Detect which cell encompasses the target text, then output its [x, y] center coordinate. 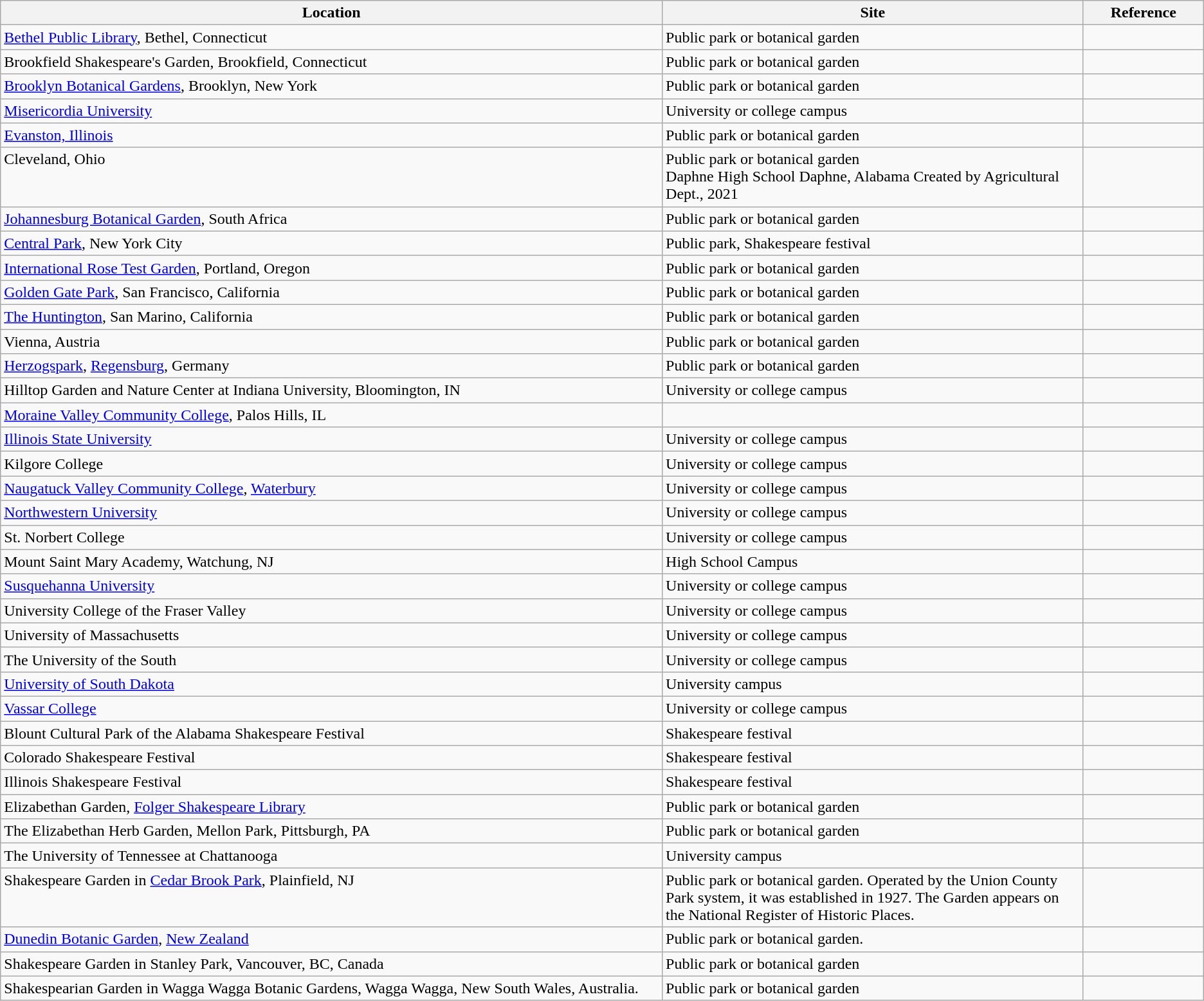
Site [873, 13]
Shakespeare Garden in Stanley Park, Vancouver, BC, Canada [332, 964]
Kilgore College [332, 464]
Hilltop Garden and Nature Center at Indiana University, Bloomington, IN [332, 390]
Elizabethan Garden, Folger Shakespeare Library [332, 807]
Location [332, 13]
Public park or botanical garden. [873, 939]
Vassar College [332, 708]
Mount Saint Mary Academy, Watchung, NJ [332, 562]
University College of the Fraser Valley [332, 611]
Dunedin Botanic Garden, New Zealand [332, 939]
Vienna, Austria [332, 342]
Susquehanna University [332, 586]
Central Park, New York City [332, 243]
Blount Cultural Park of the Alabama Shakespeare Festival [332, 733]
The University of the South [332, 659]
Cleveland, Ohio [332, 177]
University of Massachusetts [332, 635]
Shakespeare Garden in Cedar Brook Park, Plainfield, NJ [332, 897]
Illinois State University [332, 439]
Naugatuck Valley Community College, Waterbury [332, 488]
High School Campus [873, 562]
Colorado Shakespeare Festival [332, 758]
The Elizabethan Herb Garden, Mellon Park, Pittsburgh, PA [332, 831]
Golden Gate Park, San Francisco, California [332, 292]
University of South Dakota [332, 684]
Herzogspark, Regensburg, Germany [332, 366]
Misericordia University [332, 111]
Brooklyn Botanical Gardens, Brooklyn, New York [332, 86]
Public park or botanical gardenDaphne High School Daphne, Alabama Created by Agricultural Dept., 2021 [873, 177]
Moraine Valley Community College, Palos Hills, IL [332, 415]
Johannesburg Botanical Garden, South Africa [332, 219]
International Rose Test Garden, Portland, Oregon [332, 268]
Shakespearian Garden in Wagga Wagga Botanic Gardens, Wagga Wagga, New South Wales, Australia. [332, 988]
Evanston, Illinois [332, 135]
Illinois Shakespeare Festival [332, 782]
Public park, Shakespeare festival [873, 243]
The University of Tennessee at Chattanooga [332, 856]
Reference [1144, 13]
Brookfield Shakespeare's Garden, Brookfield, Connecticut [332, 62]
Northwestern University [332, 513]
St. Norbert College [332, 537]
The Huntington, San Marino, California [332, 317]
Bethel Public Library, Bethel, Connecticut [332, 37]
